Detect which cell encompasses the target text, then output its (x, y) center coordinate. 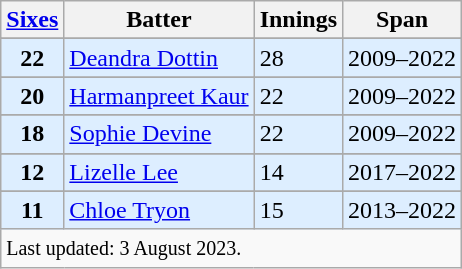
Lizelle Lee (159, 172)
2017–2022 (402, 172)
Deandra Dottin (159, 58)
20 (32, 96)
Sophie Devine (159, 134)
Batter (159, 20)
11 (32, 210)
2013–2022 (402, 210)
Innings (298, 20)
Sixes (32, 20)
Last updated: 3 August 2023. (232, 248)
14 (298, 172)
28 (298, 58)
Chloe Tryon (159, 210)
Span (402, 20)
Harmanpreet Kaur (159, 96)
18 (32, 134)
15 (298, 210)
12 (32, 172)
